Identify which cell holds the provided text, then report its [X, Y] central coordinate. 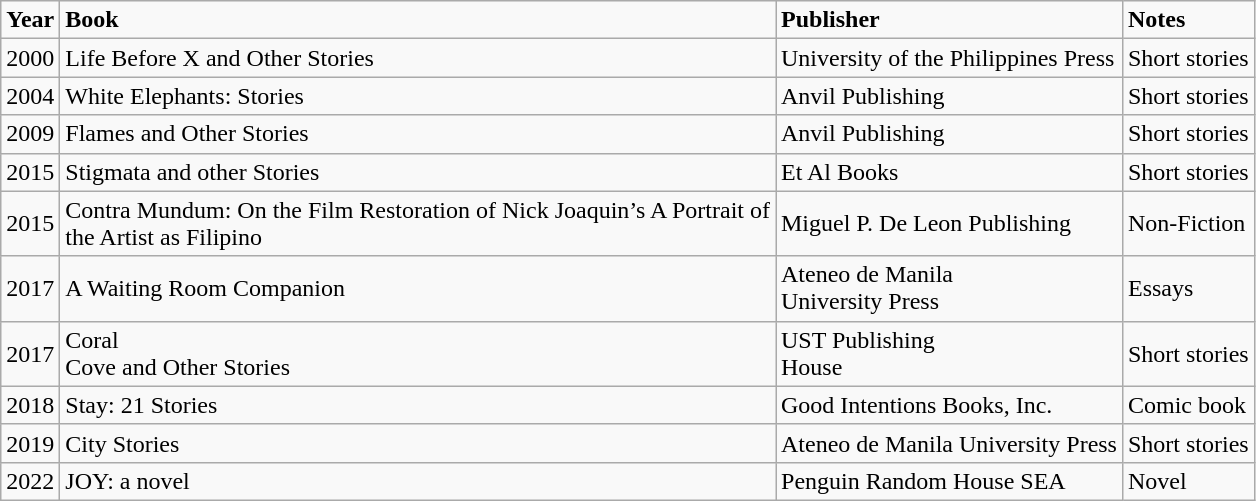
City Stories [418, 443]
CoralCove and Other Stories [418, 354]
Ateneo de ManilaUniversity Press [950, 288]
A Waiting Room Companion [418, 288]
Notes [1188, 20]
University of the Philippines Press [950, 58]
Book [418, 20]
Miguel P. De Leon Publishing [950, 224]
Ateneo de Manila University Press [950, 443]
Contra Mundum: On the Film Restoration of Nick Joaquin’s A Portrait ofthe Artist as Filipino [418, 224]
2022 [30, 481]
UST PublishingHouse [950, 354]
Year [30, 20]
Comic book [1188, 405]
Et Al Books [950, 172]
Novel [1188, 481]
2009 [30, 134]
2004 [30, 96]
Good Intentions Books, Inc. [950, 405]
Stigmata and other Stories [418, 172]
Life Before X and Other Stories [418, 58]
JOY: a novel [418, 481]
Penguin Random House SEA [950, 481]
Non-Fiction [1188, 224]
White Elephants: Stories [418, 96]
2018 [30, 405]
Stay: 21 Stories [418, 405]
Flames and Other Stories [418, 134]
Publisher [950, 20]
2019 [30, 443]
2000 [30, 58]
Essays [1188, 288]
